Capture the cell that displays the provided text and extract its (x, y) central coordinate. 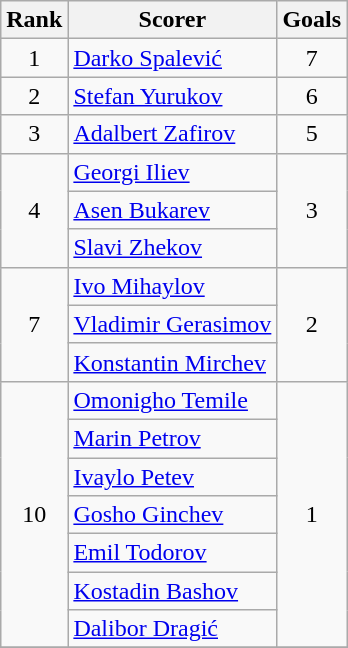
Slavi Zhekov (172, 248)
Goals (312, 20)
Kostadin Bashov (172, 591)
Georgi Iliev (172, 172)
Darko Spalević (172, 58)
Marin Petrov (172, 438)
Adalbert Zafirov (172, 134)
Gosho Ginchev (172, 515)
6 (312, 96)
4 (34, 210)
Omonigho Temile (172, 400)
Ivaylo Petev (172, 477)
Ivo Mihaylov (172, 286)
Scorer (172, 20)
Rank (34, 20)
Emil Todorov (172, 553)
10 (34, 514)
5 (312, 134)
Dalibor Dragić (172, 629)
Vladimir Gerasimov (172, 324)
Stefan Yurukov (172, 96)
Asen Bukarev (172, 210)
Konstantin Mirchev (172, 362)
